Find where the given text appears and provide that cell's center as [X, Y] coordinate. 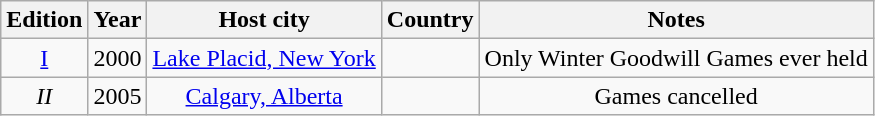
Edition [44, 20]
2005 [118, 96]
Year [118, 20]
Only Winter Goodwill Games ever held [676, 58]
Notes [676, 20]
Games cancelled [676, 96]
Host city [264, 20]
II [44, 96]
Lake Placid, New York [264, 58]
Calgary, Alberta [264, 96]
I [44, 58]
2000 [118, 58]
Country [430, 20]
